Determine the (x, y) coordinate at the center of the cell enclosing the given text.  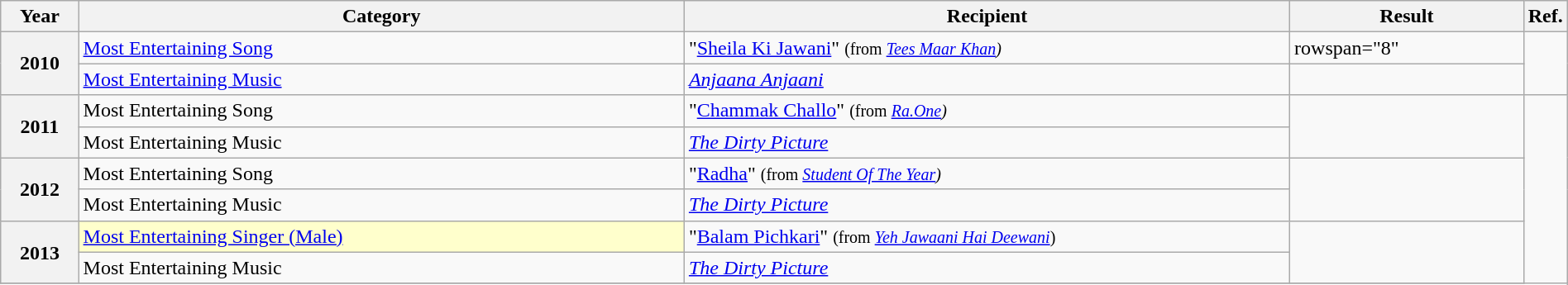
Most Entertaining Singer (Male) (381, 236)
"Sheila Ki Jawani" (from Tees Maar Khan) (987, 48)
2011 (40, 126)
"Radha" (from Student Of The Year) (987, 173)
"Balam Pichkari" (from Yeh Jawaani Hai Deewani) (987, 236)
"Chammak Challo" (from Ra.One) (987, 111)
2010 (40, 64)
Result (1408, 17)
rowspan="8" (1408, 48)
2013 (40, 252)
Anjaana Anjaani (987, 79)
2012 (40, 189)
Category (381, 17)
Recipient (987, 17)
Year (40, 17)
Ref. (1545, 17)
